Provide the (x, y) coordinate of the cell's center where the given text is located.  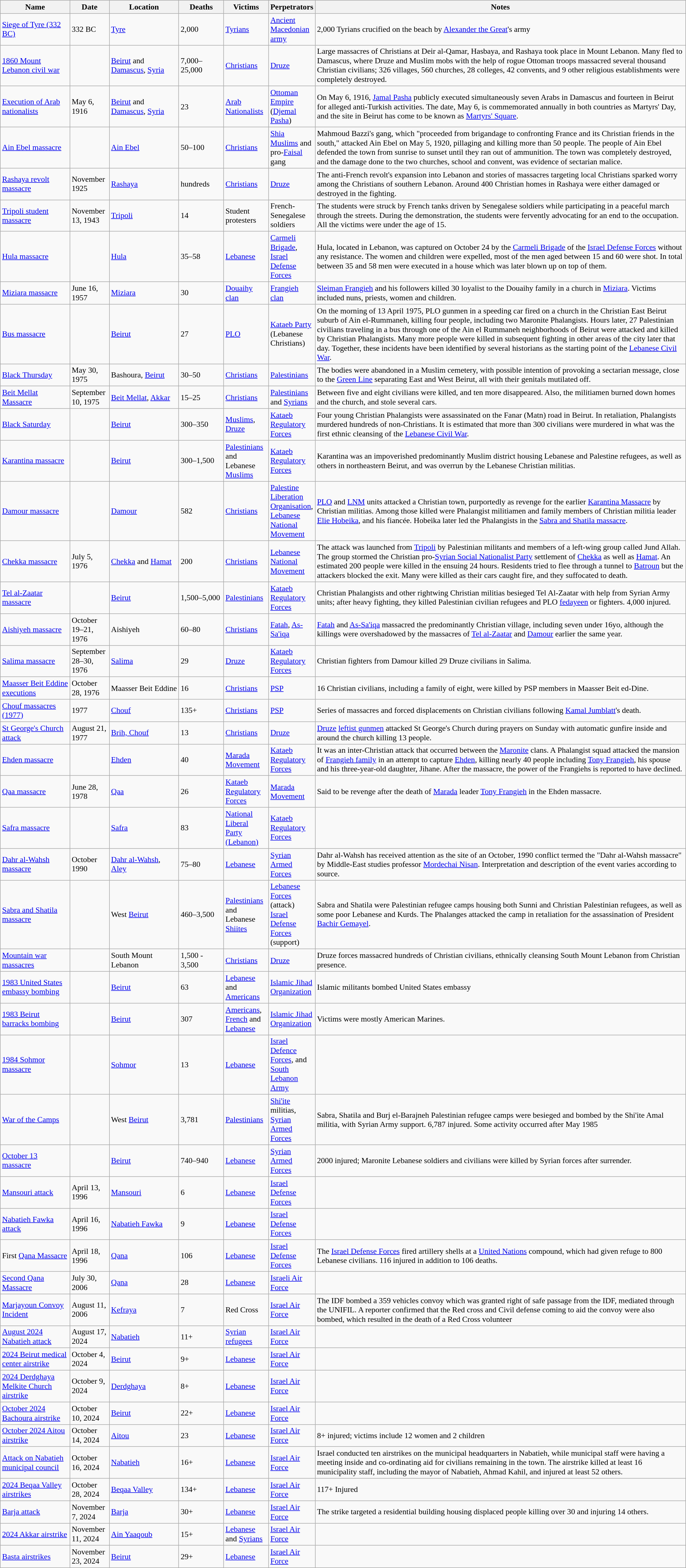
Date (90, 7)
Maasser Beit Eddine executions (35, 688)
3,781 (201, 1120)
Lebanese and Syrians (246, 1534)
Basta airstrikes (35, 1557)
Palestinians and Syrians (292, 397)
Damour (144, 511)
Barja (144, 1512)
South Mount Lebanon (144, 960)
Shi'ite militias, Syrian Armed Forces (292, 1120)
October 16, 2024 (90, 1463)
35–58 (201, 257)
Beit Mellat Massacre (35, 397)
Second Qana Massacre (35, 1283)
Maasser Beit Eddine (144, 688)
Bashoura, Beirut (144, 375)
Notes (500, 7)
7 (201, 1310)
2,000 Tyrians crucified on the beach by Alexander the Great's army (500, 29)
Chekka massacre (35, 561)
Aishiyeh (144, 630)
Kataeb Party (Lebanese Christians) (292, 334)
Ancient Macedonian army (292, 29)
Israeli Air Force (292, 1283)
2024 Akkar airstrike (35, 1534)
Chouf massacres (1977) (35, 710)
October 14, 2024 (90, 1435)
307 (201, 1019)
Barja attack (35, 1512)
1977 (90, 710)
Qaa (144, 791)
460–3,500 (201, 914)
August 11, 2006 (90, 1310)
Deaths (201, 7)
Victims were mostly American Marines. (500, 1019)
11+ (201, 1336)
Fatah, As-Sa'iqa (292, 630)
French-Senegalese soldiers (292, 216)
Lebanese and Americans (246, 988)
Palestinians and Lebanese Shiites (246, 914)
Chekka and Hamat (144, 561)
October 2024 Aitou airstrike (35, 1435)
Tripoli student massacre (35, 216)
Brih, Chouf (144, 733)
Salima massacre (35, 661)
9+ (201, 1359)
November 11, 2024 (90, 1534)
Dahr al-Wahsh massacre (35, 865)
14 (201, 216)
28 (201, 1283)
582 (201, 511)
Chouf (144, 710)
16+ (201, 1463)
Tel al-Zaatar massacre (35, 598)
Location (144, 7)
Rashaya (144, 184)
Dahr al-Wahsh, Aley (144, 865)
Miziara (144, 293)
6 (201, 1192)
August 2024 Nabatieh attack (35, 1336)
Safra massacre (35, 828)
200 (201, 561)
October 4, 2024 (90, 1359)
15+ (201, 1534)
Miziara massacre (35, 293)
Ain Ebel (144, 148)
Douaihy clan (246, 293)
St George's Church attack (35, 733)
Hula (144, 257)
July 30, 2006 (90, 1283)
Victims (246, 7)
30+ (201, 1512)
November 1925 (90, 184)
26 (201, 791)
Lebanese Forces (attack) Israel Defense Forces (support) (292, 914)
Kefraya (144, 1310)
November 13, 1943 (90, 216)
Red Cross (246, 1310)
Shia Muslims and pro-Faisal gang (292, 148)
117+ Injured (500, 1489)
October 28, 2024 (90, 1489)
Student protesters (246, 216)
29+ (201, 1557)
75–80 (201, 865)
300–350 (201, 424)
1983 United States embassy bombing (35, 988)
The strike targeted a residential building housing displaced people killing over 30 and injuring 14 others. (500, 1512)
May 6, 1916 (90, 107)
May 30, 1975 (90, 375)
30 (201, 293)
135+ (201, 710)
August 17, 2024 (90, 1336)
Marjayoun Convoy Incident (35, 1310)
October 13 massacre (35, 1161)
September 28–30, 1976 (90, 661)
7,000–25,000 (201, 65)
8+ (201, 1386)
1983 Beirut barracks bombing (35, 1019)
June 16, 1957 (90, 293)
Sohmor (144, 1064)
October 2024 Bachoura airstrike (35, 1413)
Rashaya revolt massacre (35, 184)
Druze leftist gunmen attacked St George's Church during prayers on Sunday with automatic gunfire inside and around the church killing 13 people. (500, 733)
15–25 (201, 397)
30–50 (201, 375)
October 19–21, 1976 (90, 630)
Beqaa Valley (144, 1489)
106 (201, 1256)
8+ injured; victims include 12 women and 2 children (500, 1435)
Ehden massacre (35, 760)
332 BC (90, 29)
2,000 (201, 29)
Salima (144, 661)
1860 Mount Lebanon civil war (35, 65)
July 5, 1976 (90, 561)
9 (201, 1224)
1,500–5,000 (201, 598)
Druze forces massacred hundreds of Christian civilians, ethnically cleansing South Mount Lebanon from Christian presence. (500, 960)
Safra (144, 828)
Arab Nationalists (246, 107)
Islamic militants bombed United States embassy (500, 988)
Damour massacre (35, 511)
Ehden (144, 760)
Hula massacre (35, 257)
Qaa massacre (35, 791)
Bus massacre (35, 334)
September 10, 1975 (90, 397)
Ottoman Empire (Djemal Pasha) (292, 107)
Perpetrators (292, 7)
2024 Derdghaya Melkite Church airstrike (35, 1386)
50–100 (201, 148)
Tyre (144, 29)
Black Thursday (35, 375)
Nabatieh Fawka (144, 1224)
November 23, 2024 (90, 1557)
Derdghaya (144, 1386)
1984 Sohmor massacre (35, 1064)
40 (201, 760)
1,500 - 3,500 (201, 960)
Lebanese National Movement (292, 561)
November 7, 2024 (90, 1512)
October 10, 2024 (90, 1413)
June 28, 1978 (90, 791)
Said to be revenge after the death of Marada leader Tony Frangieh in the Ehden massacre. (500, 791)
Series of massacres and forced displacements on Christian civilians following Kamal Jumblatt's death. (500, 710)
22+ (201, 1413)
Tyrians (246, 29)
Siege of Tyre (332 BC) (35, 29)
hundreds (201, 184)
300–1,500 (201, 461)
First Qana Massacre (35, 1256)
Aitou (144, 1435)
Muslims, Druze (246, 424)
Carmeli Brigade, Israel Defense Forces (292, 257)
War of the Camps (35, 1120)
Mansouri (144, 1192)
Israel Defence Forces, and South Lebanon Army (292, 1064)
Palestinians and Lebanese Muslims (246, 461)
63 (201, 988)
83 (201, 828)
National Liberal Party (Lebanon) (246, 828)
Execution of Arab nationalists (35, 107)
April 16, 1996 (90, 1224)
740–940 (201, 1161)
April 13, 1996 (90, 1192)
Frangieh clan (292, 293)
2024 Beqaa Valley airstrikes (35, 1489)
Tripoli (144, 216)
29 (201, 661)
Ain Yaaqoub (144, 1534)
Attack on Nabatieh municipal council (35, 1463)
Americans, French and Lebanese (246, 1019)
Aishiyeh massacre (35, 630)
Nabatieh Fawka attack (35, 1224)
Karantina massacre (35, 461)
2000 injured; Maronite Lebanese soldiers and civilians were killed by Syrian forces after surrender. (500, 1161)
2024 Beirut medical center airstrike (35, 1359)
Mansouri attack (35, 1192)
October 1990 (90, 865)
Beit Mellat, Akkar (144, 397)
August 21, 1977 (90, 733)
Name (35, 7)
16 Christian civilians, including a family of eight, were killed by PSP members in Maasser Beit ed-Dine. (500, 688)
Ain Ebel massacre (35, 148)
60–80 (201, 630)
October 28, 1976 (90, 688)
Sabra and Shatila massacre (35, 914)
Mountain war massacres (35, 960)
October 9, 2024 (90, 1386)
PLO (246, 334)
Black Saturday (35, 424)
134+ (201, 1489)
27 (201, 334)
Christian fighters from Damour killed 29 Druze civilians in Salima. (500, 661)
16 (201, 688)
Palestine Liberation Organisation, Lebanese National Movement (292, 511)
April 18, 1996 (90, 1256)
Syrian refugees (246, 1336)
